Find where the given text appears and provide that cell's center as (x, y) coordinate. 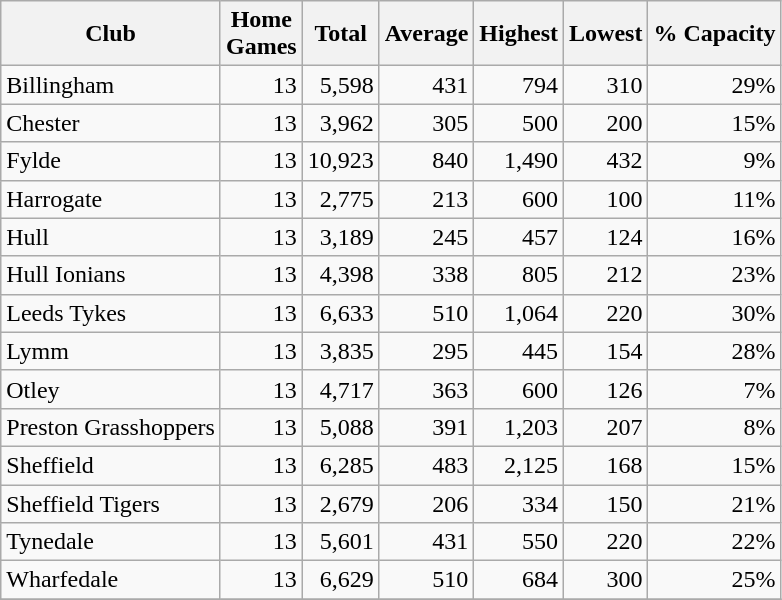
Leeds Tykes (111, 313)
Tynedale (111, 542)
2,679 (340, 503)
5,088 (340, 427)
432 (606, 161)
Hull Ionians (111, 275)
10,923 (340, 161)
245 (426, 237)
3,962 (340, 123)
5,598 (340, 85)
684 (519, 580)
Billingham (111, 85)
11% (714, 199)
391 (426, 427)
794 (519, 85)
Lowest (606, 34)
8% (714, 427)
Highest (519, 34)
295 (426, 351)
4,398 (340, 275)
126 (606, 389)
Average (426, 34)
483 (426, 465)
Wharfedale (111, 580)
150 (606, 503)
6,633 (340, 313)
206 (426, 503)
207 (606, 427)
4,717 (340, 389)
30% (714, 313)
22% (714, 542)
9% (714, 161)
% Capacity (714, 34)
Chester (111, 123)
212 (606, 275)
100 (606, 199)
213 (426, 199)
7% (714, 389)
550 (519, 542)
300 (606, 580)
1,490 (519, 161)
Preston Grasshoppers (111, 427)
445 (519, 351)
5,601 (340, 542)
2,775 (340, 199)
1,064 (519, 313)
6,629 (340, 580)
Fylde (111, 161)
16% (714, 237)
Lymm (111, 351)
310 (606, 85)
457 (519, 237)
1,203 (519, 427)
Sheffield Tigers (111, 503)
305 (426, 123)
363 (426, 389)
Harrogate (111, 199)
3,189 (340, 237)
334 (519, 503)
HomeGames (261, 34)
28% (714, 351)
Sheffield (111, 465)
124 (606, 237)
21% (714, 503)
2,125 (519, 465)
Otley (111, 389)
200 (606, 123)
168 (606, 465)
6,285 (340, 465)
Hull (111, 237)
Club (111, 34)
840 (426, 161)
23% (714, 275)
154 (606, 351)
500 (519, 123)
29% (714, 85)
805 (519, 275)
Total (340, 34)
3,835 (340, 351)
338 (426, 275)
25% (714, 580)
